Determine the (X, Y) coordinate at the center of the cell enclosing the given text.  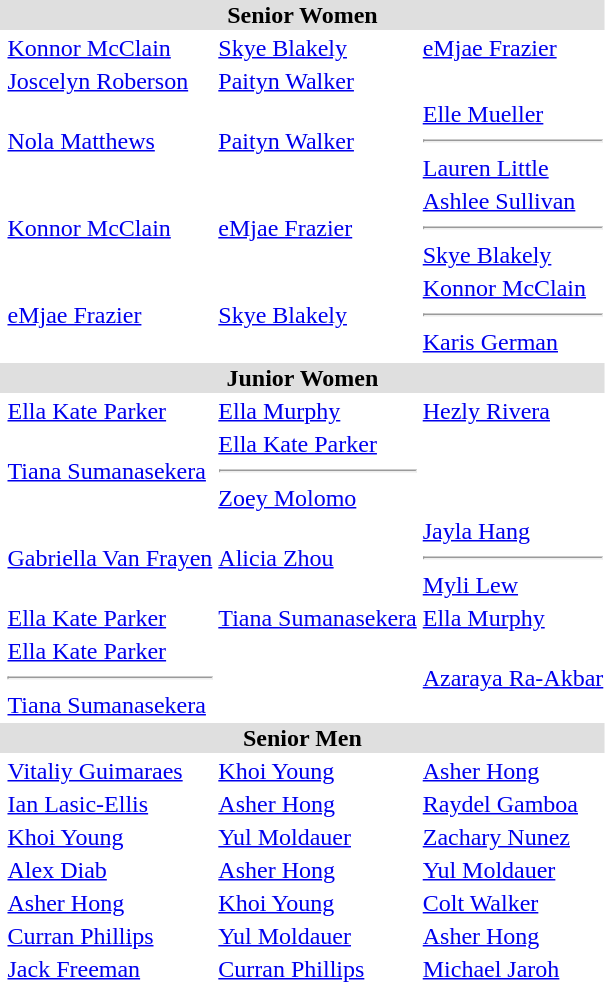
Ian Lasic-Ellis (110, 804)
Raydel Gamboa (513, 804)
Curran Phillips (110, 936)
Gabriella Van Frayen (110, 558)
Senior Men (302, 738)
Elle MuellerLauren Little (513, 141)
Junior Women (302, 378)
Jayla HangMyli Lew (513, 558)
Ashlee SullivanSkye Blakely (513, 228)
Azaraya Ra-Akbar (513, 678)
Ella Kate ParkerTiana Sumanasekera (110, 678)
Senior Women (302, 15)
Konnor McClainKaris German (513, 315)
Ella Kate ParkerZoey Molomo (318, 471)
Colt Walker (513, 903)
Hezly Rivera (513, 411)
Joscelyn Roberson (110, 81)
Alicia Zhou (318, 558)
Nola Matthews (110, 141)
Vitaliy Guimaraes (110, 771)
Alex Diab (110, 870)
Zachary Nunez (513, 837)
